Output the [x, y] coordinate of the center of the cell containing the given text.  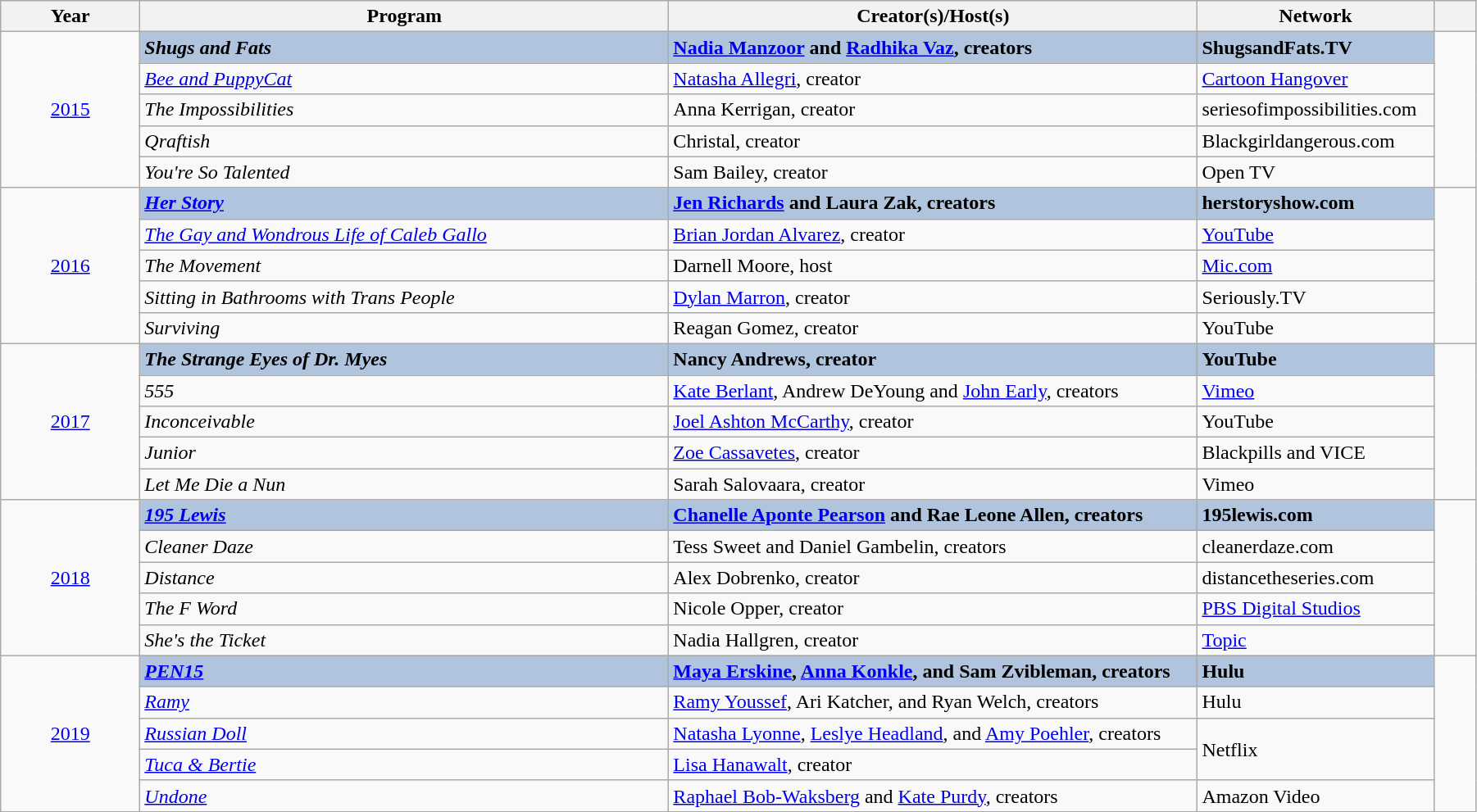
Dylan Marron, creator [933, 297]
Junior [405, 453]
Qraftish [405, 141]
Natasha Allegri, creator [933, 79]
Cartoon Hangover [1316, 79]
Mic.com [1316, 265]
Let Me Die a Nun [405, 484]
Her Story [405, 203]
Distance [405, 578]
Jen Richards and Laura Zak, creators [933, 203]
Cleaner Daze [405, 547]
Sarah Salovaara, creator [933, 484]
Program [405, 16]
195 Lewis [405, 515]
Brian Jordan Alvarez, creator [933, 234]
The F Word [405, 609]
2019 [70, 733]
Anna Kerrigan, creator [933, 110]
Topic [1316, 640]
Chanelle Aponte Pearson and Rae Leone Allen, creators [933, 515]
Year [70, 16]
Bee and PuppyCat [405, 79]
Nadia Hallgren, creator [933, 640]
Christal, creator [933, 141]
PEN15 [405, 671]
Ramy Youssef, Ari Katcher, and Ryan Welch, creators [933, 702]
herstoryshow.com [1316, 203]
Blackpills and VICE [1316, 453]
Nadia Manzoor and Radhika Vaz, creators [933, 48]
Reagan Gomez, creator [933, 328]
Sitting in Bathrooms with Trans People [405, 297]
Undone [405, 796]
2016 [70, 265]
The Strange Eyes of Dr. Myes [405, 359]
The Gay and Wondrous Life of Caleb Gallo [405, 234]
Nicole Opper, creator [933, 609]
cleanerdaze.com [1316, 547]
Network [1316, 16]
Lisa Hanawalt, creator [933, 764]
Open TV [1316, 172]
The Impossibilities [405, 110]
Amazon Video [1316, 796]
195lewis.com [1316, 515]
ShugsandFats.TV [1316, 48]
Kate Berlant, Andrew DeYoung and John Early, creators [933, 391]
PBS Digital Studios [1316, 609]
Nancy Andrews, creator [933, 359]
Darnell Moore, host [933, 265]
You're So Talented [405, 172]
She's the Ticket [405, 640]
Ramy [405, 702]
Netflix [1316, 749]
Tess Sweet and Daniel Gambelin, creators [933, 547]
Blackgirldangerous.com [1316, 141]
Raphael Bob-Waksberg and Kate Purdy, creators [933, 796]
Seriously.TV [1316, 297]
Joel Ashton McCarthy, creator [933, 422]
555 [405, 391]
Zoe Cassavetes, creator [933, 453]
distancetheseries.com [1316, 578]
Creator(s)/Host(s) [933, 16]
The Movement [405, 265]
Inconceivable [405, 422]
2015 [70, 110]
2017 [70, 421]
Surviving [405, 328]
seriesofimpossibilities.com [1316, 110]
Tuca & Bertie [405, 764]
Shugs and Fats [405, 48]
Maya Erskine, Anna Konkle, and Sam Zvibleman, creators [933, 671]
2018 [70, 578]
Natasha Lyonne, Leslye Headland, and Amy Poehler, creators [933, 733]
Alex Dobrenko, creator [933, 578]
Russian Doll [405, 733]
Sam Bailey, creator [933, 172]
